Find where the given text appears and provide that cell's center as (x, y) coordinate. 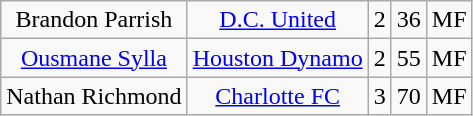
Brandon Parrish (94, 20)
70 (408, 96)
55 (408, 58)
Houston Dynamo (278, 58)
3 (380, 96)
36 (408, 20)
D.C. United (278, 20)
Ousmane Sylla (94, 58)
Charlotte FC (278, 96)
Nathan Richmond (94, 96)
